From the cell containing the given text, extract its center point as (x, y) coordinate. 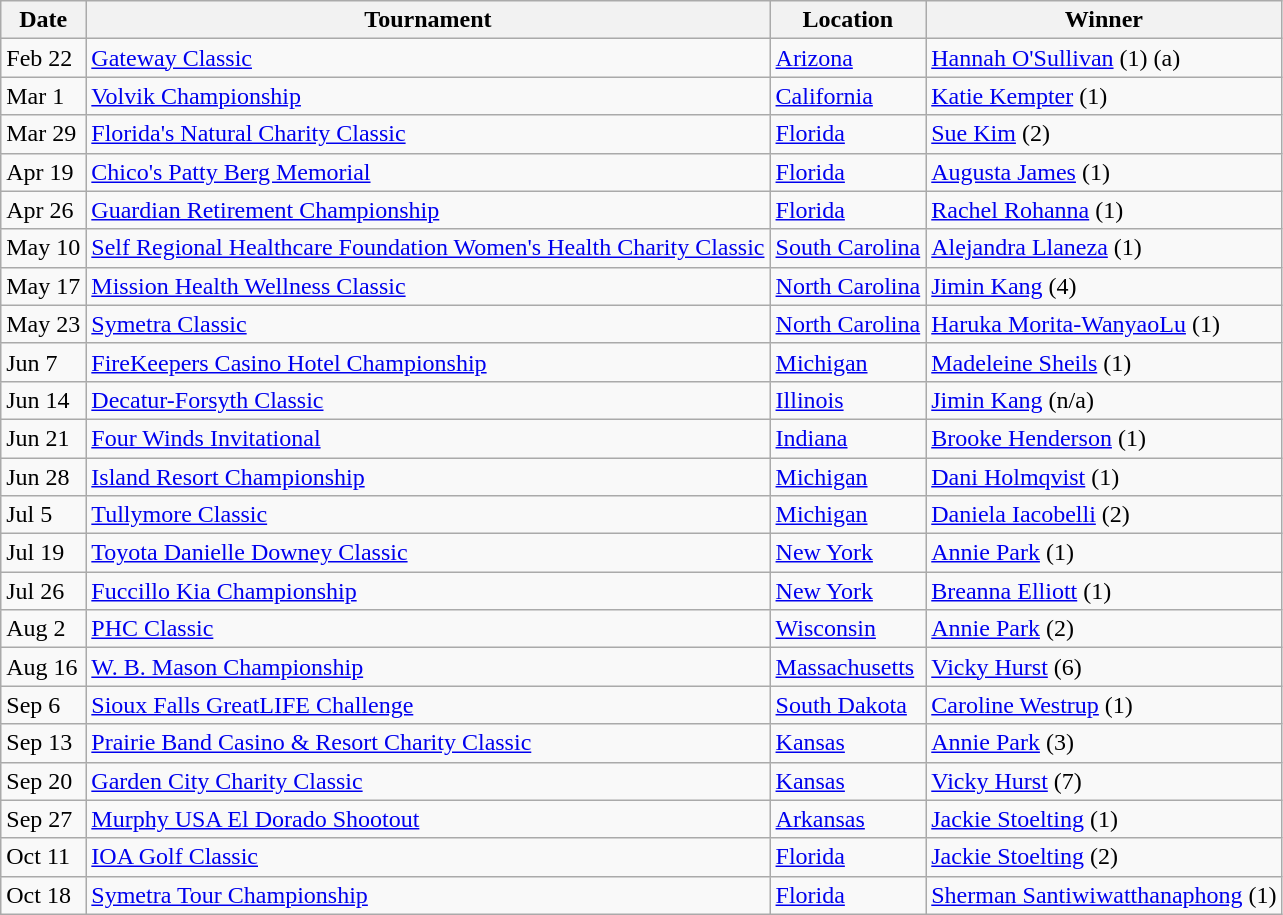
Sep 20 (44, 781)
Four Winds Invitational (428, 438)
May 10 (44, 248)
Jackie Stoelting (2) (1104, 857)
Florida's Natural Charity Classic (428, 134)
Daniela Iacobelli (2) (1104, 515)
Winner (1104, 20)
Volvik Championship (428, 96)
Date (44, 20)
Vicky Hurst (6) (1104, 667)
IOA Golf Classic (428, 857)
Symetra Tour Championship (428, 895)
Dani Holmqvist (1) (1104, 477)
W. B. Mason Championship (428, 667)
Hannah O'Sullivan (1) (a) (1104, 58)
Decatur-Forsyth Classic (428, 400)
Haruka Morita-WanyaoLu (1) (1104, 324)
Massachusetts (848, 667)
Vicky Hurst (7) (1104, 781)
Caroline Westrup (1) (1104, 705)
FireKeepers Casino Hotel Championship (428, 362)
Annie Park (3) (1104, 743)
Chico's Patty Berg Memorial (428, 172)
Aug 16 (44, 667)
South Carolina (848, 248)
Jun 14 (44, 400)
Annie Park (2) (1104, 629)
Toyota Danielle Downey Classic (428, 553)
Garden City Charity Classic (428, 781)
Wisconsin (848, 629)
Apr 26 (44, 210)
Gateway Classic (428, 58)
May 17 (44, 286)
Illinois (848, 400)
Alejandra Llaneza (1) (1104, 248)
Breanna Elliott (1) (1104, 591)
Jun 28 (44, 477)
Murphy USA El Dorado Shootout (428, 819)
Oct 18 (44, 895)
Fuccillo Kia Championship (428, 591)
Oct 11 (44, 857)
Jun 21 (44, 438)
Jun 7 (44, 362)
Arkansas (848, 819)
Sep 13 (44, 743)
Jul 19 (44, 553)
Prairie Band Casino & Resort Charity Classic (428, 743)
Annie Park (1) (1104, 553)
Sioux Falls GreatLIFE Challenge (428, 705)
Mar 1 (44, 96)
May 23 (44, 324)
Symetra Classic (428, 324)
Mar 29 (44, 134)
Katie Kempter (1) (1104, 96)
Self Regional Healthcare Foundation Women's Health Charity Classic (428, 248)
Rachel Rohanna (1) (1104, 210)
Mission Health Wellness Classic (428, 286)
Location (848, 20)
Jimin Kang (4) (1104, 286)
PHC Classic (428, 629)
South Dakota (848, 705)
Feb 22 (44, 58)
Island Resort Championship (428, 477)
California (848, 96)
Tullymore Classic (428, 515)
Jimin Kang (n/a) (1104, 400)
Sep 6 (44, 705)
Brooke Henderson (1) (1104, 438)
Arizona (848, 58)
Sherman Santiwiwatthanaphong (1) (1104, 895)
Madeleine Sheils (1) (1104, 362)
Sep 27 (44, 819)
Guardian Retirement Championship (428, 210)
Sue Kim (2) (1104, 134)
Aug 2 (44, 629)
Augusta James (1) (1104, 172)
Apr 19 (44, 172)
Indiana (848, 438)
Tournament (428, 20)
Jul 26 (44, 591)
Jul 5 (44, 515)
Jackie Stoelting (1) (1104, 819)
